Provide the [X, Y] coordinate of the cell's center where the given text is located.  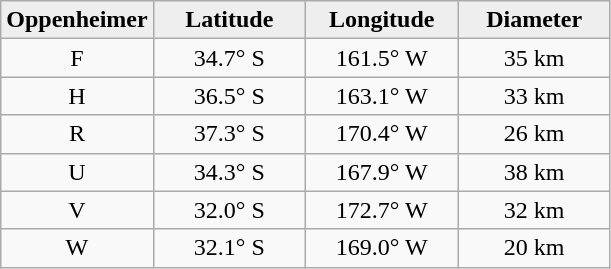
Oppenheimer [77, 20]
172.7° W [382, 210]
R [77, 134]
20 km [534, 248]
26 km [534, 134]
32.1° S [229, 248]
34.7° S [229, 58]
32 km [534, 210]
34.3° S [229, 172]
163.1° W [382, 96]
167.9° W [382, 172]
32.0° S [229, 210]
36.5° S [229, 96]
170.4° W [382, 134]
169.0° W [382, 248]
H [77, 96]
Longitude [382, 20]
Latitude [229, 20]
37.3° S [229, 134]
V [77, 210]
U [77, 172]
W [77, 248]
38 km [534, 172]
F [77, 58]
35 km [534, 58]
33 km [534, 96]
161.5° W [382, 58]
Diameter [534, 20]
